Locate the cell with the specified text and output its [X, Y] center coordinate. 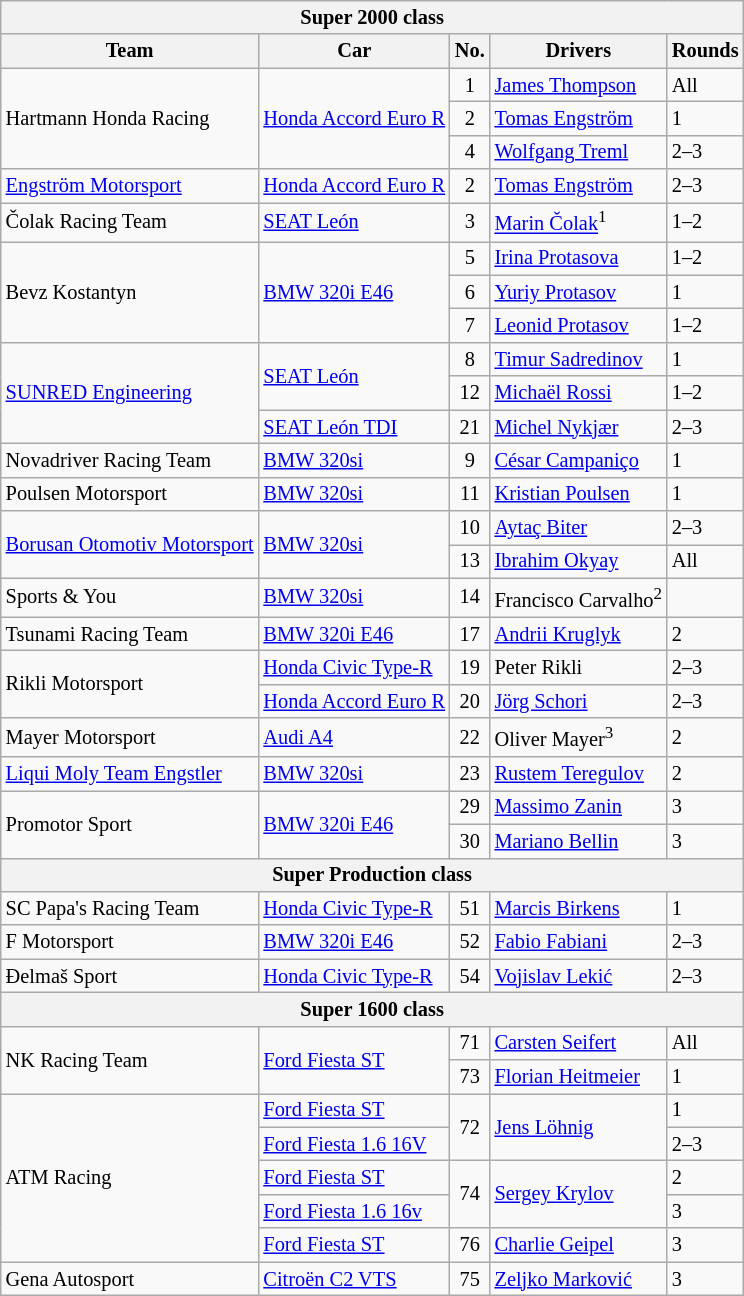
Citroën C2 VTS [354, 1279]
51 [470, 908]
Mayer Motorsport [130, 738]
52 [470, 942]
20 [470, 701]
Kristian Poulsen [578, 494]
Sports & You [130, 598]
Marcis Birkens [578, 908]
Poulsen Motorsport [130, 494]
23 [470, 774]
Zeljko Marković [578, 1279]
Jens Löhnig [578, 1126]
13 [470, 561]
12 [470, 393]
10 [470, 527]
César Campaniço [578, 460]
71 [470, 1043]
Hartmann Honda Racing [130, 118]
Jörg Schori [578, 701]
No. [470, 51]
30 [470, 841]
SC Papa's Racing Team [130, 908]
Florian Heitmeier [578, 1077]
Bevz Kostantyn [130, 292]
Michel Nykjær [578, 427]
SEAT León TDI [354, 427]
Tsunami Racing Team [130, 634]
4 [470, 152]
SUNRED Engineering [130, 392]
Yuriy Protasov [578, 292]
14 [470, 598]
Peter Rikli [578, 667]
Super Production class [372, 875]
Borusan Otomotiv Motorsport [130, 544]
Audi A4 [354, 738]
54 [470, 976]
19 [470, 667]
Marin Čolak1 [578, 222]
James Thompson [578, 85]
NK Racing Team [130, 1060]
6 [470, 292]
Engström Motorsport [130, 186]
22 [470, 738]
5 [470, 258]
Massimo Zanin [578, 807]
Novadriver Racing Team [130, 460]
76 [470, 1245]
75 [470, 1279]
Charlie Geipel [578, 1245]
72 [470, 1126]
17 [470, 634]
Leonid Protasov [578, 326]
Wolfgang Treml [578, 152]
9 [470, 460]
Team [130, 51]
Mariano Bellin [578, 841]
Super 2000 class [372, 17]
Car [354, 51]
Promotor Sport [130, 824]
7 [470, 326]
Rustem Teregulov [578, 774]
73 [470, 1077]
Rounds [706, 51]
21 [470, 427]
8 [470, 359]
Aytaç Biter [578, 527]
Đelmaš Sport [130, 976]
Sergey Krylov [578, 1194]
F Motorsport [130, 942]
ATM Racing [130, 1177]
Andrii Kruglyk [578, 634]
Michaël Rossi [578, 393]
Ford Fiesta 1.6 16V [354, 1144]
29 [470, 807]
Ibrahim Okyay [578, 561]
Oliver Mayer3 [578, 738]
Čolak Racing Team [130, 222]
Gena Autosport [130, 1279]
Timur Sadredinov [578, 359]
11 [470, 494]
Francisco Carvalho2 [578, 598]
Liqui Moly Team Engstler [130, 774]
Fabio Fabiani [578, 942]
Irina Protasova [578, 258]
Ford Fiesta 1.6 16v [354, 1211]
74 [470, 1194]
Super 1600 class [372, 1009]
Carsten Seifert [578, 1043]
Rikli Motorsport [130, 684]
Vojislav Lekić [578, 976]
Drivers [578, 51]
